Output the [x, y] coordinate of the center of the cell containing the given text.  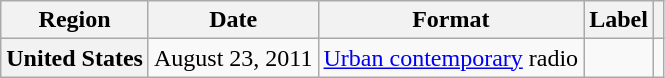
Format [451, 20]
Region [75, 20]
Label [619, 20]
August 23, 2011 [233, 58]
Urban contemporary radio [451, 58]
Date [233, 20]
United States [75, 58]
